Return the (x, y) coordinate for the center point of the cell that contains the specified text.  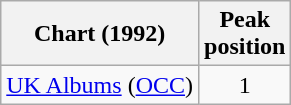
Chart (1992) (100, 34)
UK Albums (OCC) (100, 85)
Peakposition (245, 34)
1 (245, 85)
